Output the [x, y] coordinate of the center of the cell containing the given text.  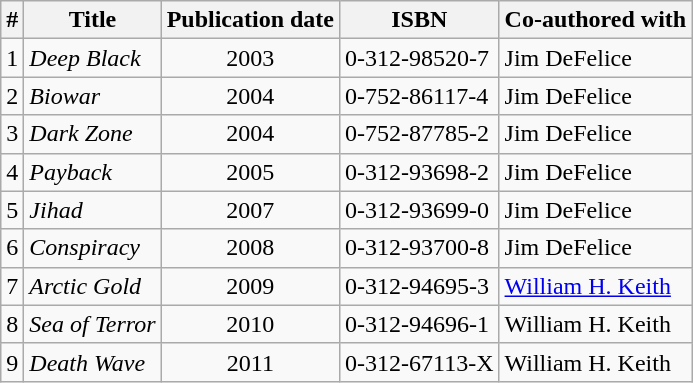
0-312-94696-1 [420, 324]
0-752-86117-4 [420, 96]
ISBN [420, 20]
2005 [250, 172]
2003 [250, 58]
0-312-94695-3 [420, 286]
2007 [250, 210]
Sea of Terror [92, 324]
0-752-87785-2 [420, 134]
9 [12, 362]
2008 [250, 248]
0-312-93698-2 [420, 172]
6 [12, 248]
0-312-67113-X [420, 362]
2 [12, 96]
7 [12, 286]
0-312-93700-8 [420, 248]
# [12, 20]
Title [92, 20]
Death Wave [92, 362]
0-312-93699-0 [420, 210]
3 [12, 134]
4 [12, 172]
0-312-98520-7 [420, 58]
Payback [92, 172]
Publication date [250, 20]
Biowar [92, 96]
Co-authored with [596, 20]
Deep Black [92, 58]
Conspiracy [92, 248]
1 [12, 58]
2009 [250, 286]
2010 [250, 324]
Dark Zone [92, 134]
2011 [250, 362]
5 [12, 210]
Jihad [92, 210]
Arctic Gold [92, 286]
8 [12, 324]
